Identify which cell holds the provided text, then report its (X, Y) central coordinate. 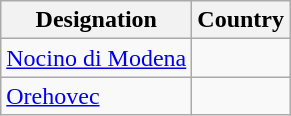
Designation (96, 20)
Country (241, 20)
Nocino di Modena (96, 58)
Orehovec (96, 96)
